Output the (X, Y) coordinate of the center of the cell containing the given text.  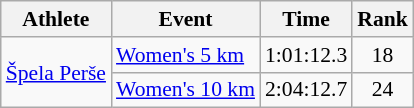
Time (306, 19)
Event (186, 19)
Špela Perše (56, 72)
24 (382, 90)
18 (382, 55)
Women's 5 km (186, 55)
Women's 10 km (186, 90)
1:01:12.3 (306, 55)
Rank (382, 19)
Athlete (56, 19)
2:04:12.7 (306, 90)
